Search for the cell housing the specified text and yield its (x, y) center coordinate. 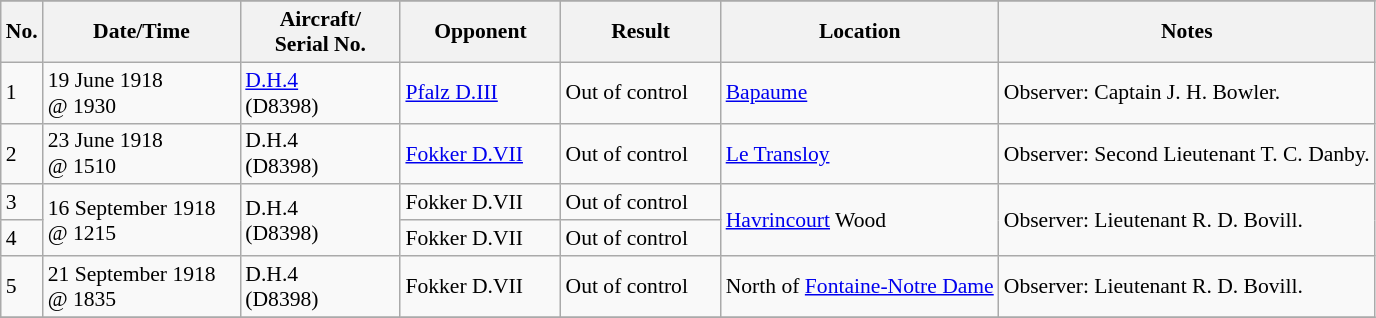
Pfalz D.III (480, 92)
Result (641, 32)
North of Fontaine-Notre Dame (860, 286)
1 (22, 92)
Notes (1187, 32)
19 June 1918@ 1930 (142, 92)
Opponent (480, 32)
23 June 1918@ 1510 (142, 154)
5 (22, 286)
No. (22, 32)
Observer: Second Lieutenant T. C. Danby. (1187, 154)
Date/Time (142, 32)
3 (22, 203)
4 (22, 238)
Havrincourt Wood (860, 220)
Le Transloy (860, 154)
Bapaume (860, 92)
Observer: Captain J. H. Bowler. (1187, 92)
21 September 1918@ 1835 (142, 286)
Aircraft/Serial No. (320, 32)
2 (22, 154)
16 September 1918@ 1215 (142, 220)
Location (860, 32)
